Extract the (X, Y) coordinate from the center of the cell holding the provided text.  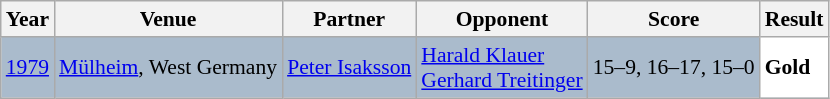
Gold (794, 68)
Peter Isaksson (349, 68)
Venue (168, 19)
Mülheim, West Germany (168, 68)
1979 (28, 68)
Harald Klauer Gerhard Treitinger (502, 68)
Score (674, 19)
Partner (349, 19)
Year (28, 19)
15–9, 16–17, 15–0 (674, 68)
Opponent (502, 19)
Result (794, 19)
